Output the [X, Y] coordinate of the center of the cell containing the given text.  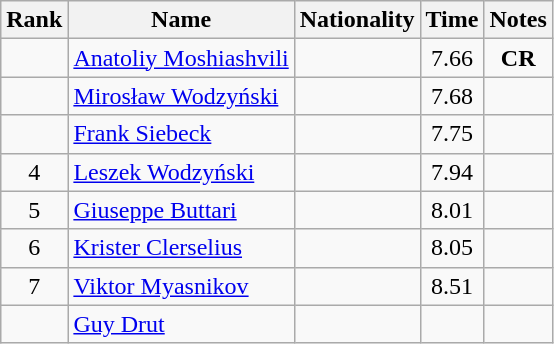
7.94 [452, 172]
4 [34, 172]
Frank Siebeck [181, 134]
Leszek Wodzyński [181, 172]
Name [181, 20]
Nationality [357, 20]
Notes [518, 20]
5 [34, 210]
7.66 [452, 58]
Time [452, 20]
7.75 [452, 134]
Viktor Myasnikov [181, 286]
CR [518, 58]
8.05 [452, 248]
Giuseppe Buttari [181, 210]
Mirosław Wodzyński [181, 96]
7.68 [452, 96]
Krister Clerselius [181, 248]
Guy Drut [181, 324]
8.01 [452, 210]
7 [34, 286]
8.51 [452, 286]
Anatoliy Moshiashvili [181, 58]
6 [34, 248]
Rank [34, 20]
